Extract the [x, y] coordinate from the center of the cell holding the provided text.  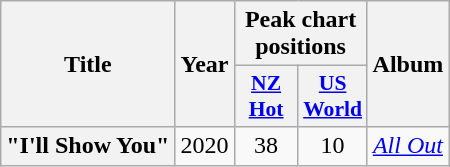
Year [204, 64]
10 [332, 146]
2020 [204, 146]
NZHot [266, 96]
"I'll Show You" [88, 146]
Title [88, 64]
USWorld [332, 96]
Peak chart positions [300, 34]
All Out [408, 146]
38 [266, 146]
Album [408, 64]
